Scan for the cell matching the given text and deliver its (X, Y) coordinate at center. 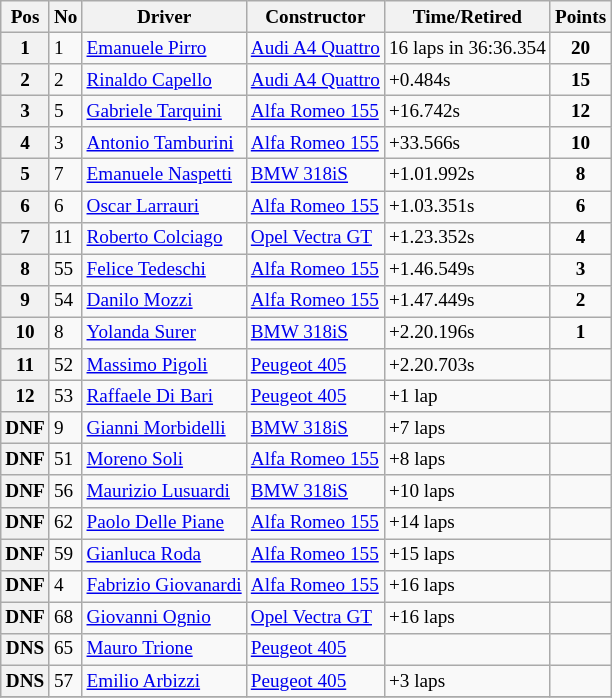
Fabrizio Giovanardi (164, 586)
Rinaldo Capello (164, 80)
65 (66, 649)
+16.742s (467, 111)
Felice Tedeschi (164, 270)
Oscar Larrauri (164, 206)
+10 laps (467, 491)
+7 laps (467, 428)
+33.566s (467, 143)
+1 lap (467, 396)
+1.01.992s (467, 175)
Raffaele Di Bari (164, 396)
Paolo Delle Piane (164, 523)
+1.47.449s (467, 301)
Emilio Arbizzi (164, 681)
68 (66, 618)
+3 laps (467, 681)
+1.23.352s (467, 238)
+2.20.196s (467, 333)
Emanuele Naspetti (164, 175)
Massimo Pigoli (164, 365)
+14 laps (467, 523)
Yolanda Surer (164, 333)
Mauro Trione (164, 649)
15 (580, 80)
51 (66, 460)
Constructor (315, 17)
Maurizio Lusuardi (164, 491)
Time/Retired (467, 17)
Roberto Colciago (164, 238)
Gianni Morbidelli (164, 428)
62 (66, 523)
Giovanni Ognio (164, 618)
Emanuele Pirro (164, 48)
Danilo Mozzi (164, 301)
16 laps in 36:36.354 (467, 48)
Pos (26, 17)
53 (66, 396)
+0.484s (467, 80)
Antonio Tamburini (164, 143)
20 (580, 48)
+15 laps (467, 554)
+8 laps (467, 460)
52 (66, 365)
Points (580, 17)
+1.03.351s (467, 206)
No (66, 17)
Gabriele Tarquini (164, 111)
+2.20.703s (467, 365)
55 (66, 270)
Driver (164, 17)
+1.46.549s (467, 270)
54 (66, 301)
Moreno Soli (164, 460)
57 (66, 681)
56 (66, 491)
59 (66, 554)
Gianluca Roda (164, 554)
